From the cell containing the given text, extract its center point as [x, y] coordinate. 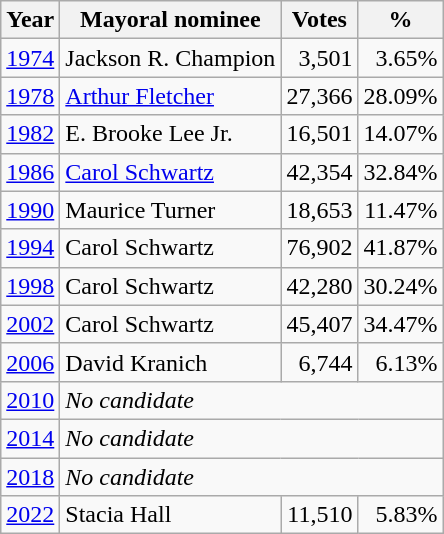
45,407 [320, 324]
1990 [30, 210]
28.09% [400, 96]
1974 [30, 58]
David Kranich [170, 362]
Year [30, 20]
Jackson R. Champion [170, 58]
Mayoral nominee [170, 20]
3,501 [320, 58]
% [400, 20]
Votes [320, 20]
32.84% [400, 172]
16,501 [320, 134]
2010 [30, 400]
E. Brooke Lee Jr. [170, 134]
76,902 [320, 248]
11.47% [400, 210]
Arthur Fletcher [170, 96]
1986 [30, 172]
2006 [30, 362]
11,510 [320, 515]
2014 [30, 438]
2022 [30, 515]
42,280 [320, 286]
1998 [30, 286]
2002 [30, 324]
3.65% [400, 58]
1978 [30, 96]
2018 [30, 477]
6,744 [320, 362]
14.07% [400, 134]
6.13% [400, 362]
34.47% [400, 324]
1994 [30, 248]
27,366 [320, 96]
5.83% [400, 515]
1982 [30, 134]
Maurice Turner [170, 210]
41.87% [400, 248]
42,354 [320, 172]
30.24% [400, 286]
Stacia Hall [170, 515]
18,653 [320, 210]
